Provide the (x, y) coordinate of the cell's center where the given text is located.  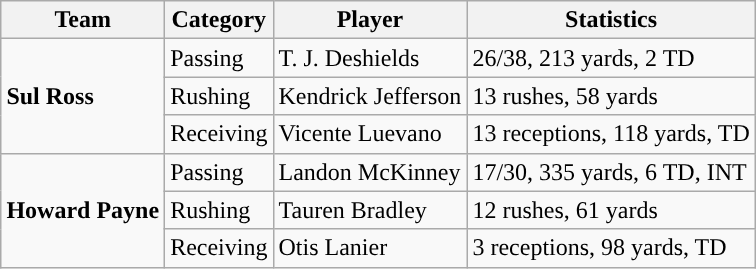
Vicente Luevano (370, 134)
Team (83, 20)
12 rushes, 61 yards (611, 210)
Sul Ross (83, 96)
Landon McKinney (370, 172)
Player (370, 20)
Kendrick Jefferson (370, 96)
13 rushes, 58 yards (611, 96)
Statistics (611, 20)
Otis Lanier (370, 248)
17/30, 335 yards, 6 TD, INT (611, 172)
Tauren Bradley (370, 210)
Howard Payne (83, 210)
T. J. Deshields (370, 58)
13 receptions, 118 yards, TD (611, 134)
3 receptions, 98 yards, TD (611, 248)
26/38, 213 yards, 2 TD (611, 58)
Category (219, 20)
